Identify which cell holds the provided text, then report its (x, y) central coordinate. 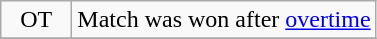
OT (36, 20)
Match was won after overtime (224, 20)
